Identify which cell holds the provided text, then report its [X, Y] central coordinate. 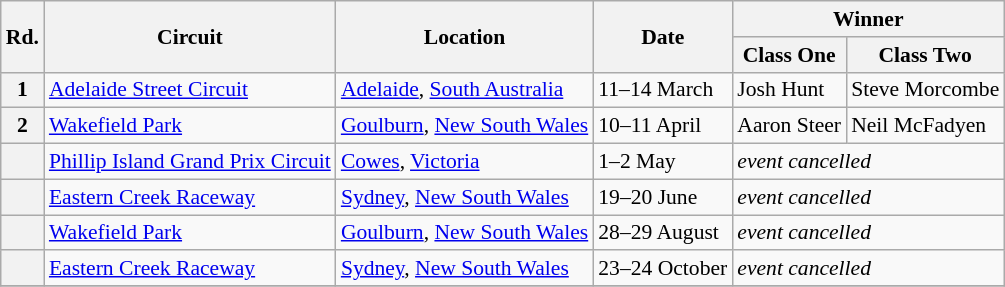
Rd. [22, 36]
1 [22, 90]
11–14 March [662, 90]
23–24 October [662, 269]
Phillip Island Grand Prix Circuit [190, 162]
Location [464, 36]
Date [662, 36]
2 [22, 126]
19–20 June [662, 197]
10–11 April [662, 126]
Circuit [190, 36]
Steve Morcombe [925, 90]
Adelaide, South Australia [464, 90]
Josh Hunt [789, 90]
Aaron Steer [789, 126]
Neil McFadyen [925, 126]
Cowes, Victoria [464, 162]
Winner [868, 19]
Adelaide Street Circuit [190, 90]
Class Two [925, 55]
Class One [789, 55]
28–29 August [662, 233]
1–2 May [662, 162]
